Search for the cell housing the specified text and yield its (X, Y) center coordinate. 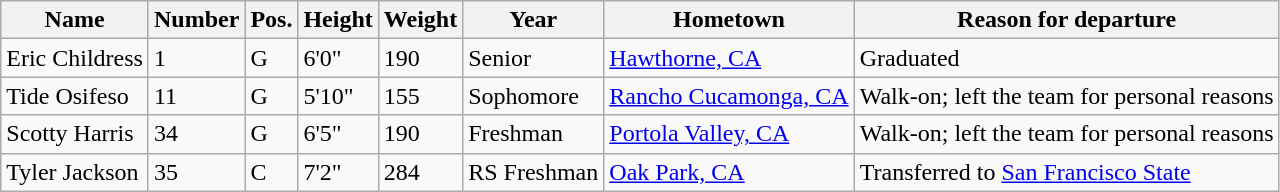
Number (196, 20)
1 (196, 58)
Height (338, 20)
Oak Park, CA (729, 172)
34 (196, 134)
Name (75, 20)
Hawthorne, CA (729, 58)
Tide Osifeso (75, 96)
284 (420, 172)
Hometown (729, 20)
RS Freshman (534, 172)
Sophomore (534, 96)
Transferred to San Francisco State (1066, 172)
5'10" (338, 96)
Portola Valley, CA (729, 134)
Freshman (534, 134)
Tyler Jackson (75, 172)
Eric Childress (75, 58)
Year (534, 20)
7'2" (338, 172)
35 (196, 172)
6'5" (338, 134)
Reason for departure (1066, 20)
Pos. (272, 20)
Graduated (1066, 58)
Scotty Harris (75, 134)
Senior (534, 58)
6'0" (338, 58)
C (272, 172)
155 (420, 96)
Weight (420, 20)
Rancho Cucamonga, CA (729, 96)
11 (196, 96)
